Return [x, y] of the center of cell containing provided text 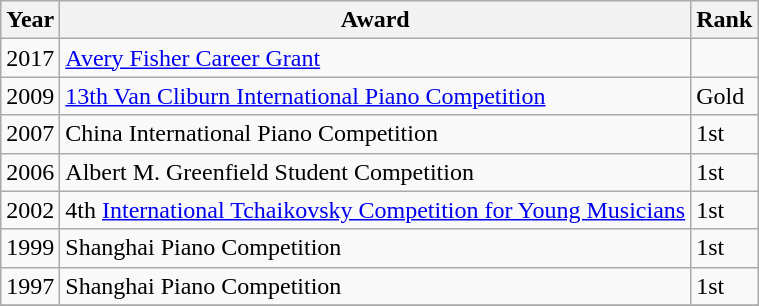
Rank [724, 20]
2009 [30, 96]
2006 [30, 172]
Gold [724, 96]
1999 [30, 248]
Year [30, 20]
13th Van Cliburn International Piano Competition [376, 96]
2002 [30, 210]
2017 [30, 58]
1997 [30, 286]
2007 [30, 134]
4th International Tchaikovsky Competition for Young Musicians [376, 210]
Albert M. Greenfield Student Competition [376, 172]
China International Piano Competition [376, 134]
Award [376, 20]
Avery Fisher Career Grant [376, 58]
